Identify which cell holds the provided text, then report its [x, y] central coordinate. 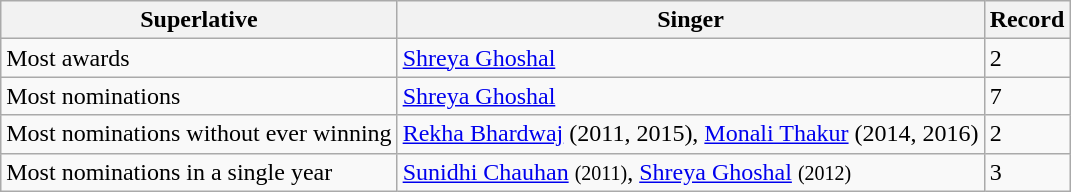
7 [1027, 96]
Most nominations without ever winning [199, 134]
Record [1027, 20]
Superlative [199, 20]
Most nominations in a single year [199, 172]
Most nominations [199, 96]
3 [1027, 172]
Most awards [199, 58]
Sunidhi Chauhan (2011), Shreya Ghoshal (2012) [690, 172]
Rekha Bhardwaj (2011, 2015), Monali Thakur (2014, 2016) [690, 134]
Singer [690, 20]
